Output the (X, Y) coordinate of the center of the cell containing the given text.  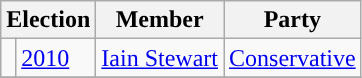
Iain Stewart (160, 58)
Conservative (293, 58)
Party (293, 20)
2010 (56, 58)
Member (160, 20)
Election (48, 20)
